Return the [x, y] coordinate for the center point of the cell that contains the specified text.  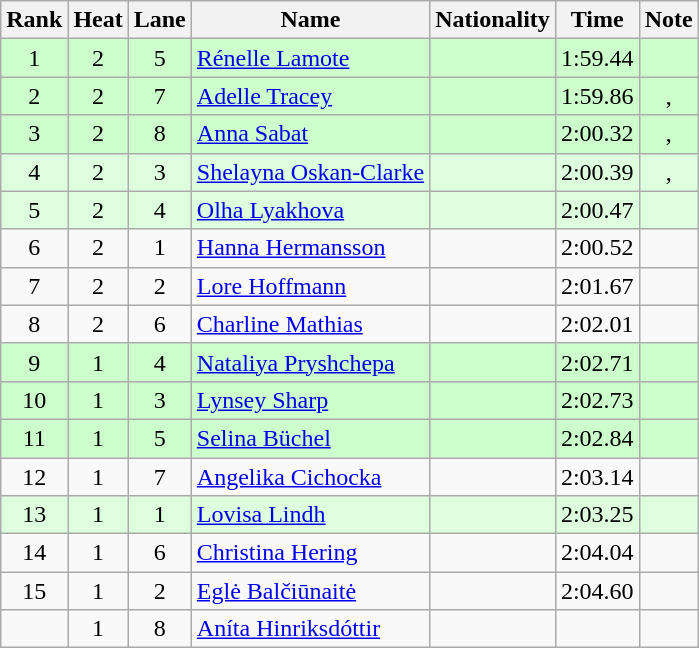
2:00.47 [597, 210]
10 [34, 400]
Selina Büchel [310, 438]
2:00.52 [597, 248]
Nationality [493, 20]
2:00.32 [597, 134]
2:02.71 [597, 362]
Olha Lyakhova [310, 210]
Eglė Balčiūnaitė [310, 591]
2:03.14 [597, 477]
2:03.25 [597, 515]
Aníta Hinriksdóttir [310, 629]
13 [34, 515]
2:02.84 [597, 438]
1:59.86 [597, 96]
Hanna Hermansson [310, 248]
12 [34, 477]
Name [310, 20]
Rénelle Lamote [310, 58]
Lynsey Sharp [310, 400]
11 [34, 438]
Lore Hoffmann [310, 286]
2:04.60 [597, 591]
Christina Hering [310, 553]
2:04.04 [597, 553]
15 [34, 591]
9 [34, 362]
Angelika Cichocka [310, 477]
2:00.39 [597, 172]
Lane [160, 20]
Rank [34, 20]
Note [668, 20]
Nataliya Pryshchepa [310, 362]
Shelayna Oskan-Clarke [310, 172]
Lovisa Lindh [310, 515]
Charline Mathias [310, 324]
Time [597, 20]
Heat [98, 20]
2:01.67 [597, 286]
2:02.73 [597, 400]
2:02.01 [597, 324]
Anna Sabat [310, 134]
1:59.44 [597, 58]
14 [34, 553]
Adelle Tracey [310, 96]
